For the text-containing cell, return its midpoint in (X, Y) coordinate format. 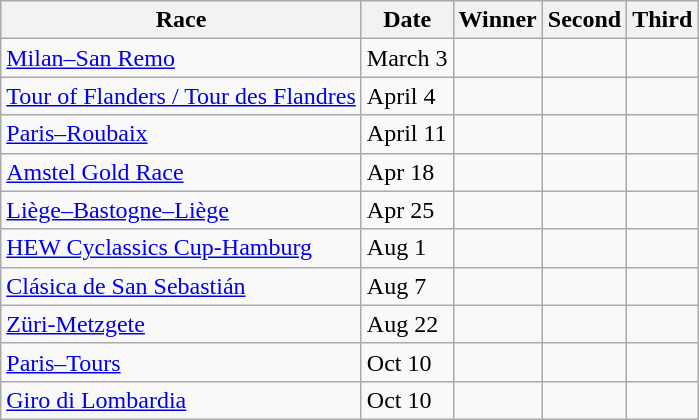
HEW Cyclassics Cup-Hamburg (182, 248)
Date (407, 20)
March 3 (407, 58)
Apr 18 (407, 172)
Züri-Metzgete (182, 324)
Winner (498, 20)
Giro di Lombardia (182, 400)
Third (662, 20)
Aug 1 (407, 248)
Clásica de San Sebastián (182, 286)
April 4 (407, 96)
Milan–San Remo (182, 58)
Second (584, 20)
Aug 22 (407, 324)
Amstel Gold Race (182, 172)
Tour of Flanders / Tour des Flandres (182, 96)
Race (182, 20)
Paris–Tours (182, 362)
Liège–Bastogne–Liège (182, 210)
Aug 7 (407, 286)
April 11 (407, 134)
Paris–Roubaix (182, 134)
Apr 25 (407, 210)
